Pinpoint the cell where the given text exists, returning its (X, Y) midpoint coordinate. 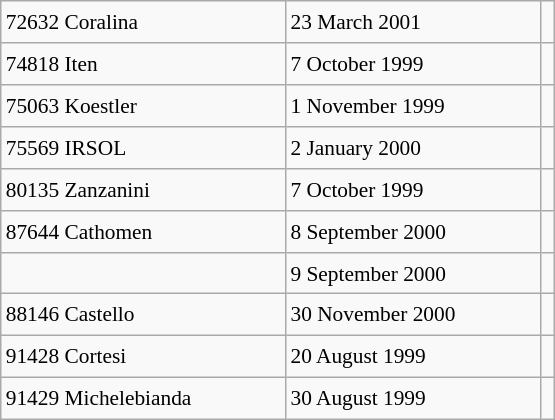
2 January 2000 (412, 148)
87644 Cathomen (144, 231)
9 September 2000 (412, 273)
23 March 2001 (412, 22)
20 August 1999 (412, 357)
30 November 2000 (412, 315)
91428 Cortesi (144, 357)
75063 Koestler (144, 106)
74818 Iten (144, 64)
75569 IRSOL (144, 148)
72632 Coralina (144, 22)
30 August 1999 (412, 399)
80135 Zanzanini (144, 189)
1 November 1999 (412, 106)
8 September 2000 (412, 231)
91429 Michelebianda (144, 399)
88146 Castello (144, 315)
